Return the (x, y) coordinate for the center point of the cell that contains the specified text.  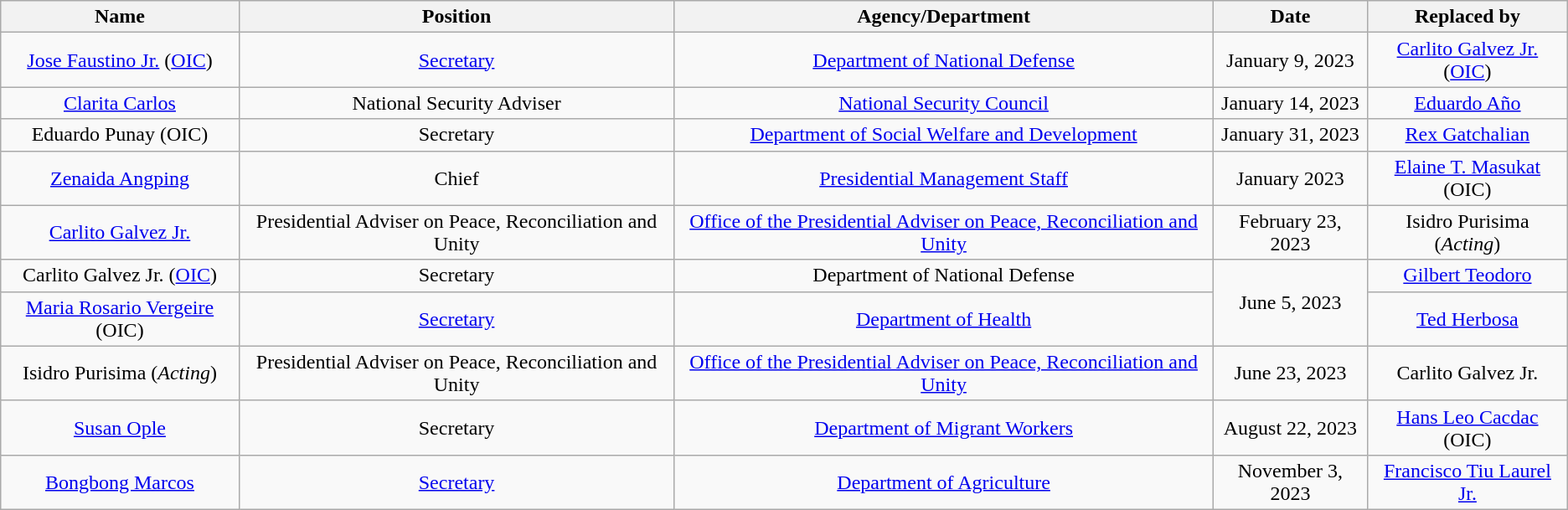
Susan Ople (120, 427)
January 2023 (1290, 178)
Date (1290, 17)
Bongbong Marcos (120, 482)
August 22, 2023 (1290, 427)
National Security Council (943, 103)
November 3, 2023 (1290, 482)
Francisco Tiu Laurel Jr. (1467, 482)
January 9, 2023 (1290, 60)
Agency/Department (943, 17)
National Security Adviser (456, 103)
Hans Leo Cacdac (OIC) (1467, 427)
Eduardo Año (1467, 103)
June 23, 2023 (1290, 373)
Department of Social Welfare and Development (943, 135)
Maria Rosario Vergeire (OIC) (120, 318)
Elaine T. Masukat (OIC) (1467, 178)
Clarita Carlos (120, 103)
Presidential Management Staff (943, 178)
Department of Health (943, 318)
Department of Migrant Workers (943, 427)
January 14, 2023 (1290, 103)
June 5, 2023 (1290, 303)
Name (120, 17)
Ted Herbosa (1467, 318)
Gilbert Teodoro (1467, 276)
Rex Gatchalian (1467, 135)
Eduardo Punay (OIC) (120, 135)
February 23, 2023 (1290, 233)
Replaced by (1467, 17)
Department of Agriculture (943, 482)
Chief (456, 178)
Zenaida Angping (120, 178)
Position (456, 17)
January 31, 2023 (1290, 135)
Jose Faustino Jr. (OIC) (120, 60)
